Locate the cell with the specified text and output its [x, y] center coordinate. 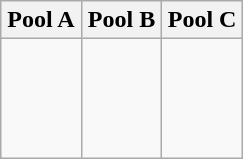
Pool B [122, 20]
Pool C [202, 20]
Pool A [42, 20]
